For the text-containing cell, return its midpoint in [X, Y] coordinate format. 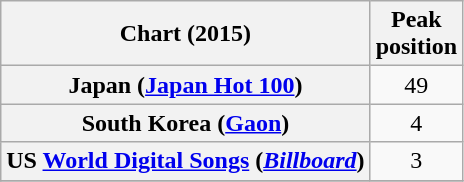
US World Digital Songs (Billboard) [186, 161]
Peakposition [416, 34]
South Korea (Gaon) [186, 123]
Chart (2015) [186, 34]
49 [416, 85]
4 [416, 123]
3 [416, 161]
Japan (Japan Hot 100) [186, 85]
